Provide the (x, y) coordinate of the cell's center where the given text is located.  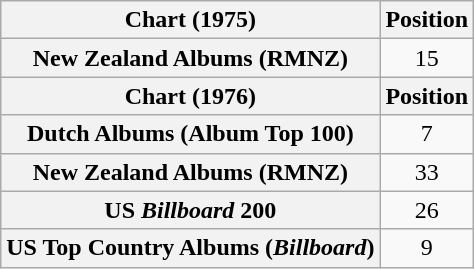
Chart (1975) (190, 20)
15 (427, 58)
Chart (1976) (190, 96)
Dutch Albums (Album Top 100) (190, 134)
US Billboard 200 (190, 210)
9 (427, 248)
US Top Country Albums (Billboard) (190, 248)
26 (427, 210)
33 (427, 172)
7 (427, 134)
